Scan for the cell matching the given text and deliver its [x, y] coordinate at center. 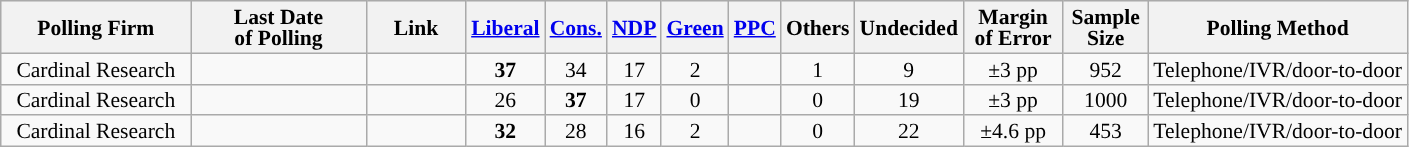
32 [505, 132]
Last Dateof Polling [278, 27]
PPC [755, 27]
16 [634, 132]
19 [909, 100]
SampleSize [1106, 27]
Polling Method [1278, 27]
Polling Firm [96, 27]
9 [909, 68]
Green [694, 27]
Marginof Error [1013, 27]
26 [505, 100]
Undecided [909, 27]
Liberal [505, 27]
952 [1106, 68]
NDP [634, 27]
22 [909, 132]
28 [576, 132]
34 [576, 68]
±4.6 pp [1013, 132]
1000 [1106, 100]
1 [818, 68]
Link [416, 27]
Cons. [576, 27]
453 [1106, 132]
Others [818, 27]
